Search for the cell housing the specified text and yield its (x, y) center coordinate. 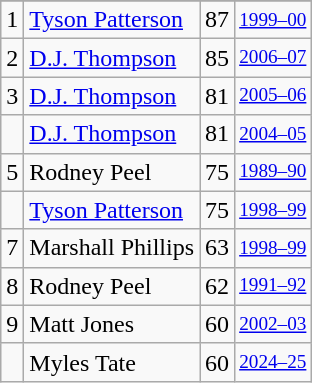
7 (12, 248)
1999–00 (273, 20)
2 (12, 58)
9 (12, 324)
3 (12, 96)
5 (12, 172)
Myles Tate (112, 362)
2005–06 (273, 96)
63 (218, 248)
85 (218, 58)
87 (218, 20)
Marshall Phillips (112, 248)
1 (12, 20)
8 (12, 286)
1989–90 (273, 172)
2004–05 (273, 134)
2002–03 (273, 324)
2024–25 (273, 362)
Matt Jones (112, 324)
62 (218, 286)
1991–92 (273, 286)
2006–07 (273, 58)
